Pinpoint the cell where the given text exists, returning its [X, Y] midpoint coordinate. 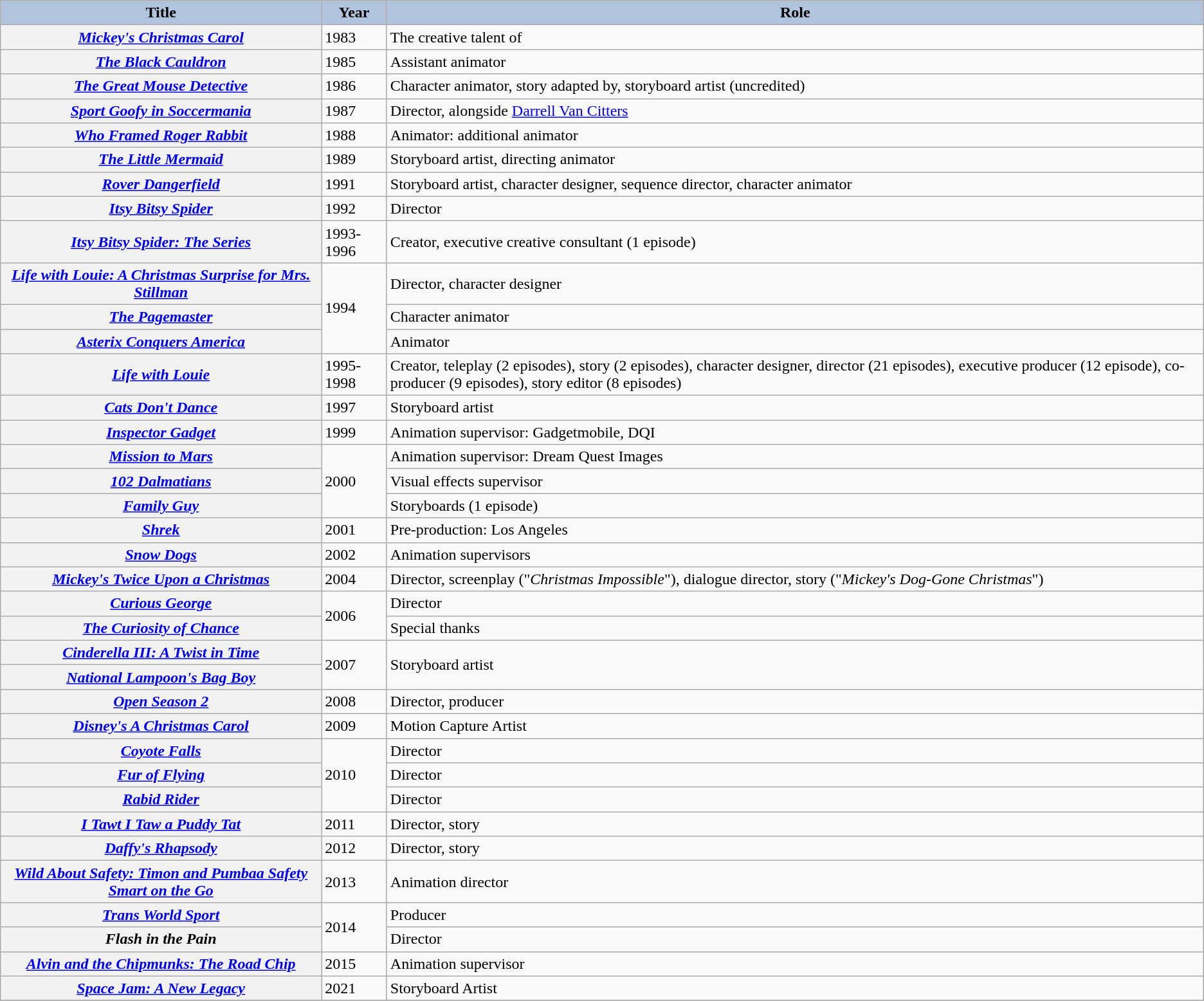
Mickey's Christmas Carol [161, 37]
Storyboard Artist [795, 988]
2010 [354, 775]
1986 [354, 86]
Mickey's Twice Upon a Christmas [161, 579]
Disney's A Christmas Carol [161, 726]
I Tawt I Taw a Puddy Tat [161, 824]
Animation supervisor: Gadgetmobile, DQI [795, 432]
Director, screenplay ("Christmas Impossible"), dialogue director, story ("Mickey's Dog-Gone Christmas") [795, 579]
Director, alongside Darrell Van Citters [795, 111]
Storyboards (1 episode) [795, 506]
2006 [354, 616]
Animator [795, 342]
Family Guy [161, 506]
1989 [354, 160]
The creative talent of [795, 37]
Who Framed Roger Rabbit [161, 135]
Creator, executive creative consultant (1 episode) [795, 242]
Motion Capture Artist [795, 726]
Animation director [795, 881]
Storyboard artist, directing animator [795, 160]
2000 [354, 481]
Special thanks [795, 628]
Cinderella III: A Twist in Time [161, 652]
Asterix Conquers America [161, 342]
2021 [354, 988]
1983 [354, 37]
Animation supervisors [795, 555]
Animation supervisor [795, 964]
Snow Dogs [161, 555]
1997 [354, 408]
Alvin and the Chipmunks: The Road Chip [161, 964]
Flash in the Pain [161, 939]
Trans World Sport [161, 915]
Itsy Bitsy Spider: The Series [161, 242]
Life with Louie [161, 374]
2004 [354, 579]
1992 [354, 208]
2007 [354, 665]
2013 [354, 881]
1999 [354, 432]
Character animator [795, 317]
Assistant animator [795, 62]
Year [354, 13]
Director, producer [795, 701]
Rabid Rider [161, 800]
Sport Goofy in Soccermania [161, 111]
Pre-production: Los Angeles [795, 530]
2015 [354, 964]
Shrek [161, 530]
Open Season 2 [161, 701]
102 Dalmatians [161, 481]
Daffy's Rhapsody [161, 849]
1987 [354, 111]
National Lampoon's Bag Boy [161, 677]
The Pagemaster [161, 317]
Fur of Flying [161, 775]
Producer [795, 915]
2001 [354, 530]
Title [161, 13]
The Black Cauldron [161, 62]
2008 [354, 701]
2014 [354, 927]
Space Jam: A New Legacy [161, 988]
2011 [354, 824]
1988 [354, 135]
Life with Louie: A Christmas Surprise for Mrs. Stillman [161, 283]
1995-1998 [354, 374]
Character animator, story adapted by, storyboard artist (uncredited) [795, 86]
Storyboard artist, character designer, sequence director, character animator [795, 184]
Wild About Safety: Timon and Pumbaa Safety Smart on the Go [161, 881]
2009 [354, 726]
The Great Mouse Detective [161, 86]
Itsy Bitsy Spider [161, 208]
2012 [354, 849]
1993-1996 [354, 242]
1994 [354, 308]
1985 [354, 62]
Rover Dangerfield [161, 184]
The Curiosity of Chance [161, 628]
The Little Mermaid [161, 160]
Mission to Mars [161, 457]
2002 [354, 555]
Curious George [161, 603]
Animator: additional animator [795, 135]
Inspector Gadget [161, 432]
Visual effects supervisor [795, 481]
Coyote Falls [161, 751]
1991 [354, 184]
Role [795, 13]
Animation supervisor: Dream Quest Images [795, 457]
Director, character designer [795, 283]
Cats Don't Dance [161, 408]
